Output the [x, y] coordinate of the center of the cell containing the given text.  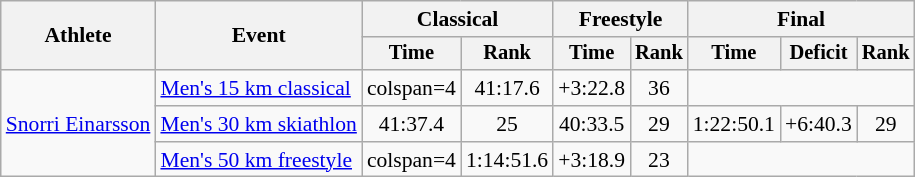
41:37.4 [412, 124]
40:33.5 [592, 124]
Deficit [818, 54]
25 [507, 124]
36 [659, 88]
+6:40.3 [818, 124]
+3:22.8 [592, 88]
1:22:50.1 [734, 124]
Freestyle [620, 19]
Snorri Einarsson [78, 124]
Event [258, 36]
Athlete [78, 36]
Final [802, 19]
Classical [458, 19]
41:17.6 [507, 88]
colspan=4 [412, 88]
Men's 15 km classical [258, 88]
Men's 30 km skiathlon [258, 124]
